Extract the [X, Y] coordinate from the center of the cell holding the provided text.  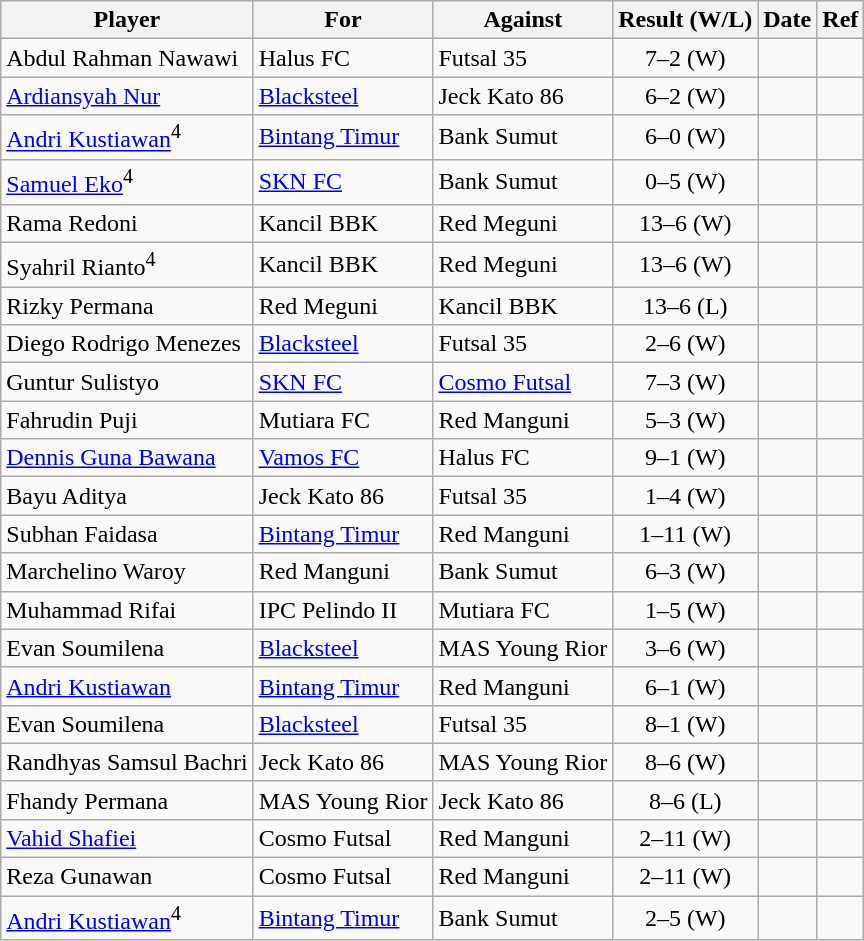
6–2 (W) [686, 96]
Diego Rodrigo Menezes [127, 344]
IPC Pelindo II [343, 610]
2–5 (W) [686, 918]
Against [523, 20]
Rama Redoni [127, 223]
Date [788, 20]
Abdul Rahman Nawawi [127, 58]
Guntur Sulistyo [127, 382]
Vahid Shafiei [127, 839]
8–6 (W) [686, 762]
8–6 (L) [686, 800]
Subhan Faidasa [127, 534]
Vamos FC [343, 458]
Ref [840, 20]
For [343, 20]
Bayu Aditya [127, 496]
1–4 (W) [686, 496]
Reza Gunawan [127, 877]
Fhandy Permana [127, 800]
13–6 (L) [686, 306]
6–1 (W) [686, 686]
Syahril Rianto4 [127, 264]
Samuel Eko4 [127, 182]
Rizky Permana [127, 306]
2–6 (W) [686, 344]
1–5 (W) [686, 610]
Marchelino Waroy [127, 572]
7–3 (W) [686, 382]
8–1 (W) [686, 724]
3–6 (W) [686, 648]
Randhyas Samsul Bachri [127, 762]
Player [127, 20]
6–3 (W) [686, 572]
1–11 (W) [686, 534]
Muhammad Rifai [127, 610]
Andri Kustiawan [127, 686]
Result (W/L) [686, 20]
5–3 (W) [686, 420]
9–1 (W) [686, 458]
Fahrudin Puji [127, 420]
Ardiansyah Nur [127, 96]
6–0 (W) [686, 138]
7–2 (W) [686, 58]
0–5 (W) [686, 182]
Dennis Guna Bawana [127, 458]
